Search for the cell housing the specified text and yield its (x, y) center coordinate. 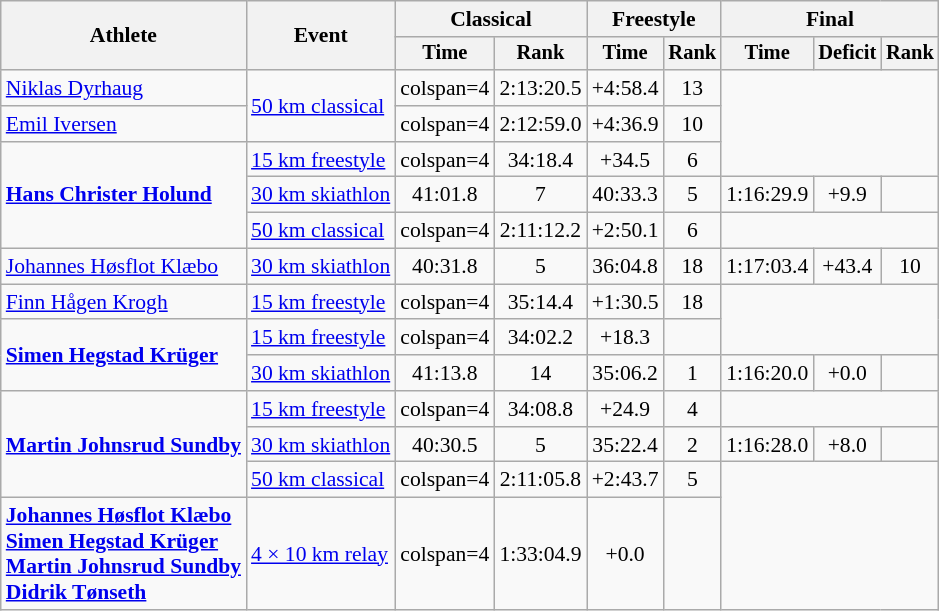
Emil Iversen (124, 124)
Johannes Høsflot Klæbo (124, 267)
1 (692, 373)
2 (692, 445)
34:18.4 (540, 160)
Event (320, 36)
Niklas Dyrhaug (124, 88)
1:16:28.0 (767, 445)
+24.9 (626, 409)
+4:58.4 (626, 88)
40:31.8 (444, 267)
2:11:05.8 (540, 480)
40:33.3 (626, 195)
+9.9 (847, 195)
36:04.8 (626, 267)
1:16:29.9 (767, 195)
+2:43.7 (626, 480)
+43.4 (847, 267)
Athlete (124, 36)
Final (830, 19)
Simen Hegstad Krüger (124, 356)
41:01.8 (444, 195)
34:08.8 (540, 409)
4 (692, 409)
Finn Hågen Krogh (124, 302)
Classical (490, 19)
35:14.4 (540, 302)
1:17:03.4 (767, 267)
+8.0 (847, 445)
2:11:12.2 (540, 231)
1:16:20.0 (767, 373)
+2:50.1 (626, 231)
7 (540, 195)
+18.3 (626, 338)
14 (540, 373)
34:02.2 (540, 338)
35:22.4 (626, 445)
1:33:04.9 (540, 554)
+1:30.5 (626, 302)
+34.5 (626, 160)
2:12:59.0 (540, 124)
35:06.2 (626, 373)
13 (692, 88)
4 × 10 km relay (320, 554)
Deficit (847, 54)
Hans Christer Holund (124, 196)
+4:36.9 (626, 124)
2:13:20.5 (540, 88)
Freestyle (654, 19)
Johannes Høsflot KlæboSimen Hegstad KrügerMartin Johnsrud SundbyDidrik Tønseth (124, 554)
40:30.5 (444, 445)
Martin Johnsrud Sundby (124, 444)
41:13.8 (444, 373)
